For the text-containing cell, return its midpoint in (x, y) coordinate format. 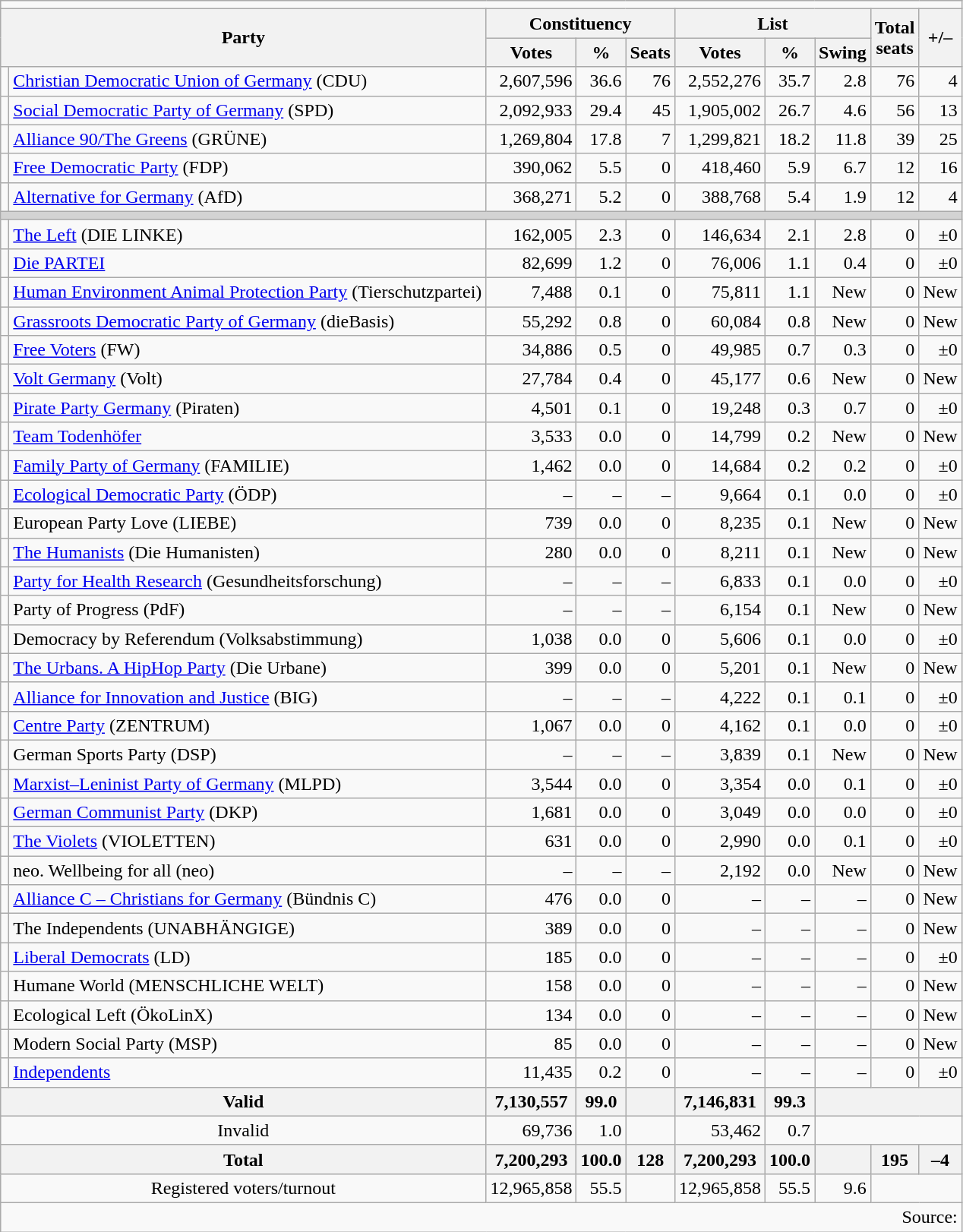
29.4 (601, 110)
Ecological Democratic Party (ÖDP) (248, 494)
2,192 (720, 870)
Alliance C – Christians for Germany (Bündnis C) (248, 899)
6.7 (843, 168)
Ecological Left (ÖkoLinX) (248, 1015)
388,768 (720, 197)
26.7 (790, 110)
9,664 (720, 494)
739 (532, 523)
The Urbans. A HipHop Party (Die Urbane) (248, 668)
3,354 (720, 783)
+/– (940, 38)
7,488 (532, 292)
Party of Progress (PdF) (248, 610)
1,462 (532, 466)
34,886 (532, 350)
280 (532, 552)
List (772, 24)
7 (650, 139)
Human Environment Animal Protection Party (Tierschutzpartei) (248, 292)
European Party Love (LIEBE) (248, 523)
Invalid (243, 1130)
Liberal Democrats (LD) (248, 957)
49,985 (720, 350)
German Communist Party (DKP) (248, 813)
195 (895, 1159)
3,533 (532, 437)
7,130,557 (532, 1101)
35.7 (790, 81)
4.6 (843, 110)
The Left (DIE LINKE) (248, 234)
4,162 (720, 725)
1,905,002 (720, 110)
418,460 (720, 168)
16 (940, 168)
185 (532, 957)
368,271 (532, 197)
5,606 (720, 639)
6,154 (720, 610)
389 (532, 928)
Party (243, 38)
1,038 (532, 639)
39 (895, 139)
German Sports Party (DSP) (248, 754)
85 (532, 1044)
27,784 (532, 379)
Valid (243, 1101)
1,299,821 (720, 139)
The Independents (UNABHÄNGIGE) (248, 928)
390,062 (532, 168)
56 (895, 110)
17.8 (601, 139)
5.9 (790, 168)
60,084 (720, 321)
2,552,276 (720, 81)
69,736 (532, 1130)
Total (243, 1159)
Registered voters/turnout (243, 1188)
45 (650, 110)
4,501 (532, 408)
0.5 (601, 350)
Pirate Party Germany (Piraten) (248, 408)
14,799 (720, 437)
Family Party of Germany (FAMILIE) (248, 466)
3,544 (532, 783)
5.4 (790, 197)
Social Democratic Party of Germany (SPD) (248, 110)
5,201 (720, 668)
25 (940, 139)
Volt Germany (Volt) (248, 379)
399 (532, 668)
19,248 (720, 408)
Swing (843, 52)
Free Voters (FW) (248, 350)
162,005 (532, 234)
The Humanists (Die Humanisten) (248, 552)
Humane World (MENSCHLICHE WELT) (248, 986)
476 (532, 899)
13 (940, 110)
Free Democratic Party (FDP) (248, 168)
9.6 (843, 1188)
1.0 (601, 1130)
Totalseats (895, 38)
2,607,596 (532, 81)
Constituency (580, 24)
18.2 (790, 139)
4,222 (720, 697)
158 (532, 986)
75,811 (720, 292)
2.1 (790, 234)
5.2 (601, 197)
134 (532, 1015)
Alternative for Germany (AfD) (248, 197)
55,292 (532, 321)
99.3 (790, 1101)
53,462 (720, 1130)
Seats (650, 52)
3,049 (720, 813)
Alliance for Innovation and Justice (BIG) (248, 697)
5.5 (601, 168)
146,634 (720, 234)
2,990 (720, 842)
Christian Democratic Union of Germany (CDU) (248, 81)
76,006 (720, 263)
631 (532, 842)
Source: (482, 1217)
36.6 (601, 81)
1,681 (532, 813)
14,684 (720, 466)
1.2 (601, 263)
7,146,831 (720, 1101)
Team Todenhöfer (248, 437)
128 (650, 1159)
neo. Wellbeing for all (neo) (248, 870)
8,235 (720, 523)
11.8 (843, 139)
82,699 (532, 263)
45,177 (720, 379)
1,269,804 (532, 139)
Die PARTEI (248, 263)
2.3 (601, 234)
Party for Health Research (Gesundheitsforschung) (248, 581)
99.0 (601, 1101)
The Violets (VIOLETTEN) (248, 842)
0.6 (790, 379)
Alliance 90/The Greens (GRÜNE) (248, 139)
11,435 (532, 1072)
3,839 (720, 754)
6,833 (720, 581)
Grassroots Democratic Party of Germany (dieBasis) (248, 321)
1.9 (843, 197)
–4 (940, 1159)
Marxist–Leninist Party of Germany (MLPD) (248, 783)
Independents (248, 1072)
8,211 (720, 552)
Democracy by Referendum (Volksabstimmung) (248, 639)
1,067 (532, 725)
Modern Social Party (MSP) (248, 1044)
Centre Party (ZENTRUM) (248, 725)
2,092,933 (532, 110)
